Extract the (X, Y) coordinate from the center of the cell holding the provided text.  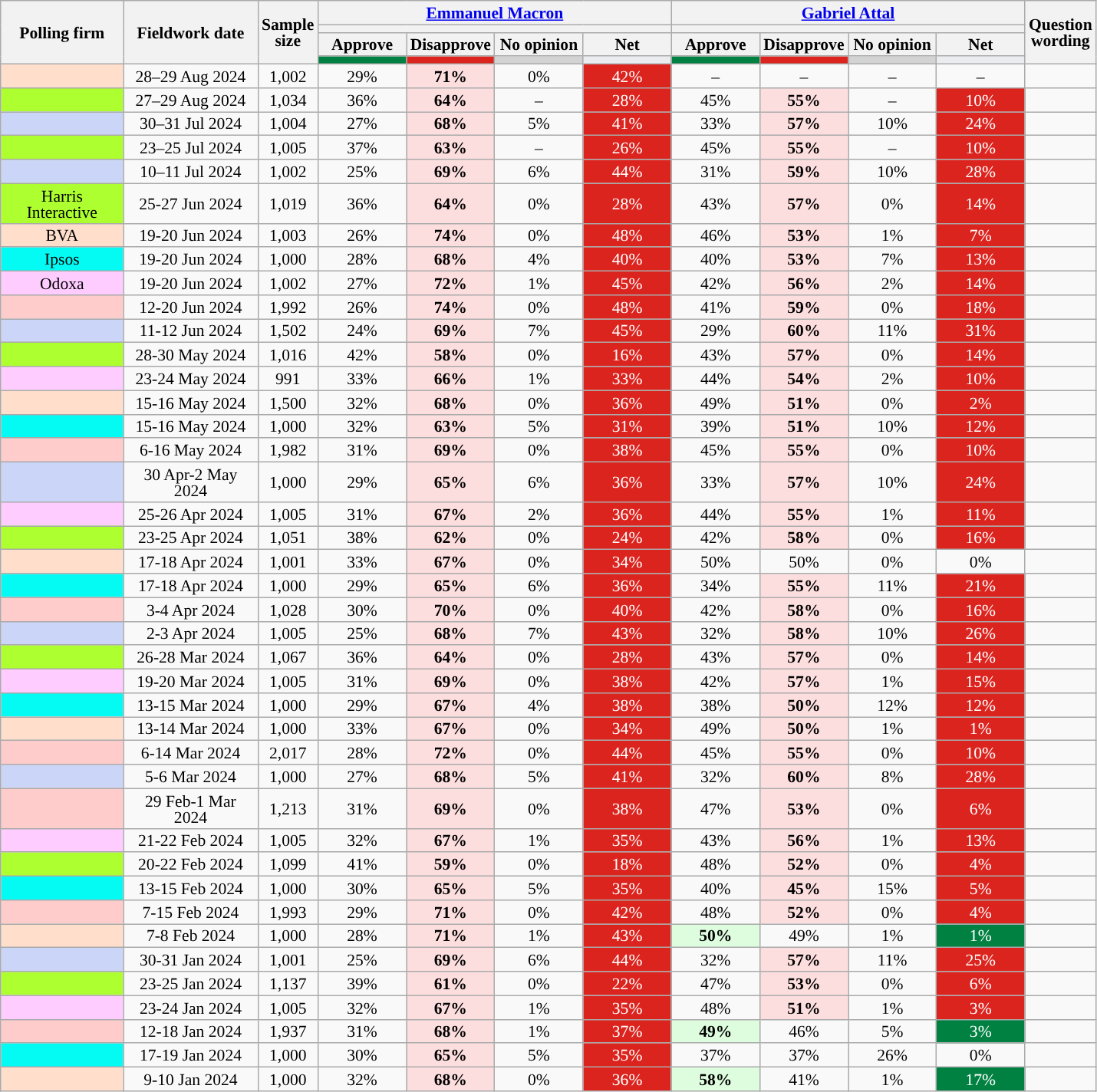
13-14 Mar 2024 (190, 729)
30-31 Jan 2024 (190, 960)
1,993 (288, 913)
1,099 (288, 865)
1,051 (288, 538)
28-30 May 2024 (190, 354)
Fieldwork date (190, 32)
2,017 (288, 753)
1,500 (288, 402)
10–11 Jul 2024 (190, 172)
25-26 Apr 2024 (190, 514)
12-20 Jun 2024 (190, 307)
Polling firm (62, 32)
991 (288, 379)
1,992 (288, 307)
1,937 (288, 1031)
13-15 Mar 2024 (190, 706)
23-24 Jan 2024 (190, 1008)
17-19 Jan 2024 (190, 1055)
70% (451, 609)
1,502 (288, 331)
11-12 Jun 2024 (190, 331)
1,016 (288, 354)
1,003 (288, 235)
23-25 Apr 2024 (190, 538)
9-10 Jan 2024 (190, 1080)
23-24 May 2024 (190, 379)
20-22 Feb 2024 (190, 865)
3-4 Apr 2024 (190, 609)
Harris Interactive (62, 203)
1,034 (288, 100)
28–29 Aug 2024 (190, 77)
Samplesize (288, 32)
Ipsos (62, 259)
13-15 Feb 2024 (190, 888)
2-3 Apr 2024 (190, 633)
21-22 Feb 2024 (190, 840)
1,137 (288, 983)
BVA (62, 235)
54% (804, 379)
6-14 Mar 2024 (190, 753)
1,019 (288, 203)
1,982 (288, 451)
30–31 Jul 2024 (190, 124)
1,004 (288, 124)
6-16 May 2024 (190, 451)
Gabriel Attal (848, 12)
23–25 Jul 2024 (190, 147)
30 Apr-2 May 2024 (190, 482)
21% (980, 586)
1,067 (288, 658)
66% (451, 379)
61% (451, 983)
Questionwording (1060, 32)
12-18 Jan 2024 (190, 1031)
Odoxa (62, 284)
17% (980, 1080)
5-6 Mar 2024 (190, 776)
26-28 Mar 2024 (190, 658)
27–29 Aug 2024 (190, 100)
25-27 Jun 2024 (190, 203)
1,213 (288, 808)
29 Feb-1 Mar 2024 (190, 808)
1,028 (288, 609)
23-25 Jan 2024 (190, 983)
19-20 Mar 2024 (190, 681)
7-8 Feb 2024 (190, 936)
62% (451, 538)
Emmanuel Macron (494, 12)
22% (628, 983)
7-15 Feb 2024 (190, 913)
8% (893, 776)
